Pinpoint the cell where the given text exists, returning its [X, Y] midpoint coordinate. 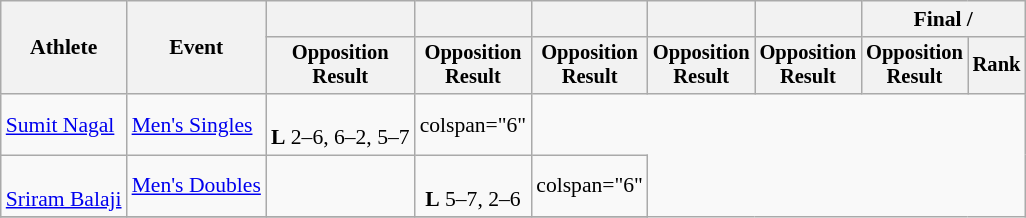
L 5–7, 2–6 [474, 186]
Men's Doubles [196, 186]
Men's Singles [196, 124]
Sriram Balaji [64, 186]
L 2–6, 6–2, 5–7 [340, 124]
Athlete [64, 48]
Event [196, 48]
Sumit Nagal [64, 124]
Final / [943, 19]
Rank [997, 66]
